From the cell containing the given text, extract its center point as (x, y) coordinate. 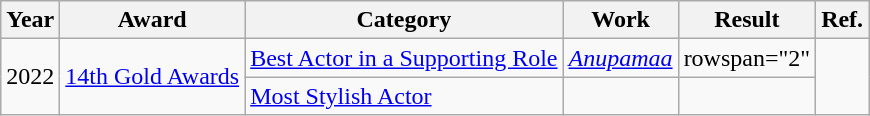
Anupamaa (620, 58)
Best Actor in a Supporting Role (404, 58)
14th Gold Awards (152, 77)
2022 (30, 77)
rowspan="2" (747, 58)
Award (152, 20)
Result (747, 20)
Work (620, 20)
Category (404, 20)
Most Stylish Actor (404, 96)
Year (30, 20)
Ref. (842, 20)
